Output the (x, y) coordinate of the center of the cell containing the given text.  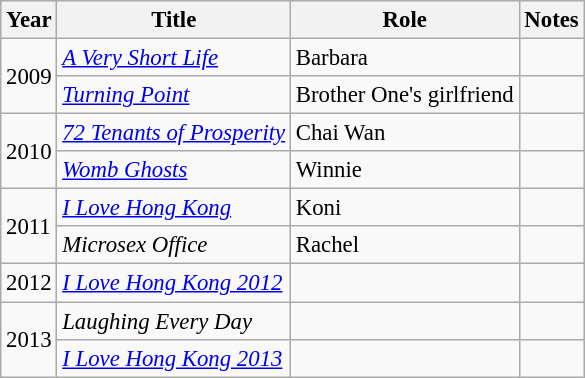
Barbara (404, 58)
Title (174, 20)
Year (29, 20)
2013 (29, 340)
2012 (29, 283)
Winnie (404, 170)
Role (404, 20)
Brother One's girlfriend (404, 95)
Womb Ghosts (174, 170)
Chai Wan (404, 133)
Laughing Every Day (174, 321)
Notes (552, 20)
I Love Hong Kong 2012 (174, 283)
2010 (29, 152)
Rachel (404, 245)
I Love Hong Kong (174, 208)
Koni (404, 208)
A Very Short Life (174, 58)
2011 (29, 226)
Microsex Office (174, 245)
2009 (29, 76)
I Love Hong Kong 2013 (174, 358)
72 Tenants of Prosperity (174, 133)
Turning Point (174, 95)
